Output the (X, Y) coordinate of the center of the cell containing the given text.  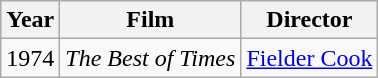
Film (150, 20)
1974 (30, 58)
Fielder Cook (310, 58)
The Best of Times (150, 58)
Year (30, 20)
Director (310, 20)
